Return the [X, Y] coordinate for the center point of the cell that contains the specified text.  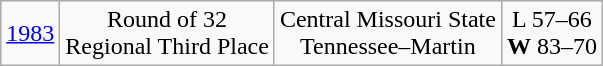
1983 [30, 34]
Central Missouri StateTennessee–Martin [388, 34]
Round of 32Regional Third Place [168, 34]
L 57–66W 83–70 [552, 34]
